Locate the cell with the specified text and output its [X, Y] center coordinate. 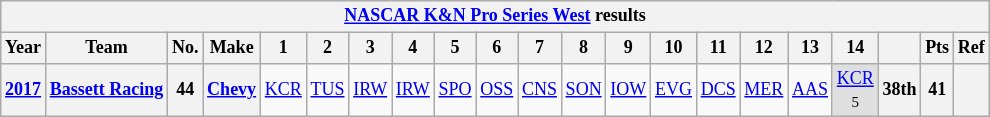
EVG [674, 90]
10 [674, 48]
CNS [540, 90]
3 [370, 48]
13 [810, 48]
Make [232, 48]
38th [900, 90]
12 [764, 48]
NASCAR K&N Pro Series West results [495, 16]
KCR [283, 90]
2 [328, 48]
14 [855, 48]
Team [106, 48]
5 [455, 48]
7 [540, 48]
Chevy [232, 90]
DCS [718, 90]
8 [584, 48]
SPO [455, 90]
IOW [628, 90]
1 [283, 48]
6 [497, 48]
2017 [24, 90]
Year [24, 48]
OSS [497, 90]
4 [414, 48]
No. [186, 48]
Pts [938, 48]
SON [584, 90]
Ref [971, 48]
11 [718, 48]
TUS [328, 90]
AAS [810, 90]
KCR5 [855, 90]
MER [764, 90]
44 [186, 90]
41 [938, 90]
9 [628, 48]
Bassett Racing [106, 90]
